Provide the [X, Y] coordinate of the cell's center where the given text is located.  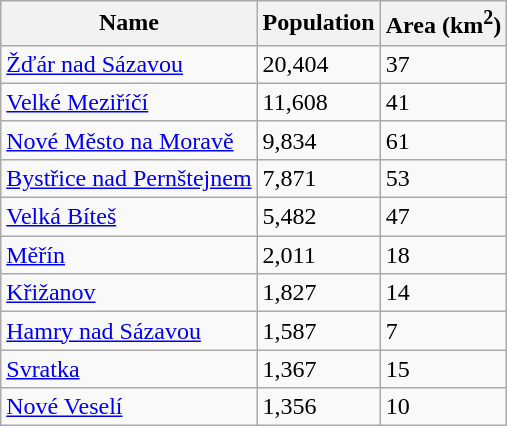
Žďár nad Sázavou [129, 64]
2,011 [318, 255]
Svratka [129, 369]
Population [318, 24]
5,482 [318, 217]
14 [444, 293]
1,827 [318, 293]
Křižanov [129, 293]
Velké Meziříčí [129, 102]
37 [444, 64]
11,608 [318, 102]
18 [444, 255]
7,871 [318, 178]
20,404 [318, 64]
41 [444, 102]
Nové Město na Moravě [129, 140]
Name [129, 24]
Měřín [129, 255]
47 [444, 217]
10 [444, 407]
1,356 [318, 407]
Nové Veselí [129, 407]
15 [444, 369]
1,587 [318, 331]
53 [444, 178]
9,834 [318, 140]
Area (km2) [444, 24]
Bystřice nad Pernštejnem [129, 178]
Hamry nad Sázavou [129, 331]
Velká Bíteš [129, 217]
7 [444, 331]
1,367 [318, 369]
61 [444, 140]
